From the cell containing the given text, extract its center point as (x, y) coordinate. 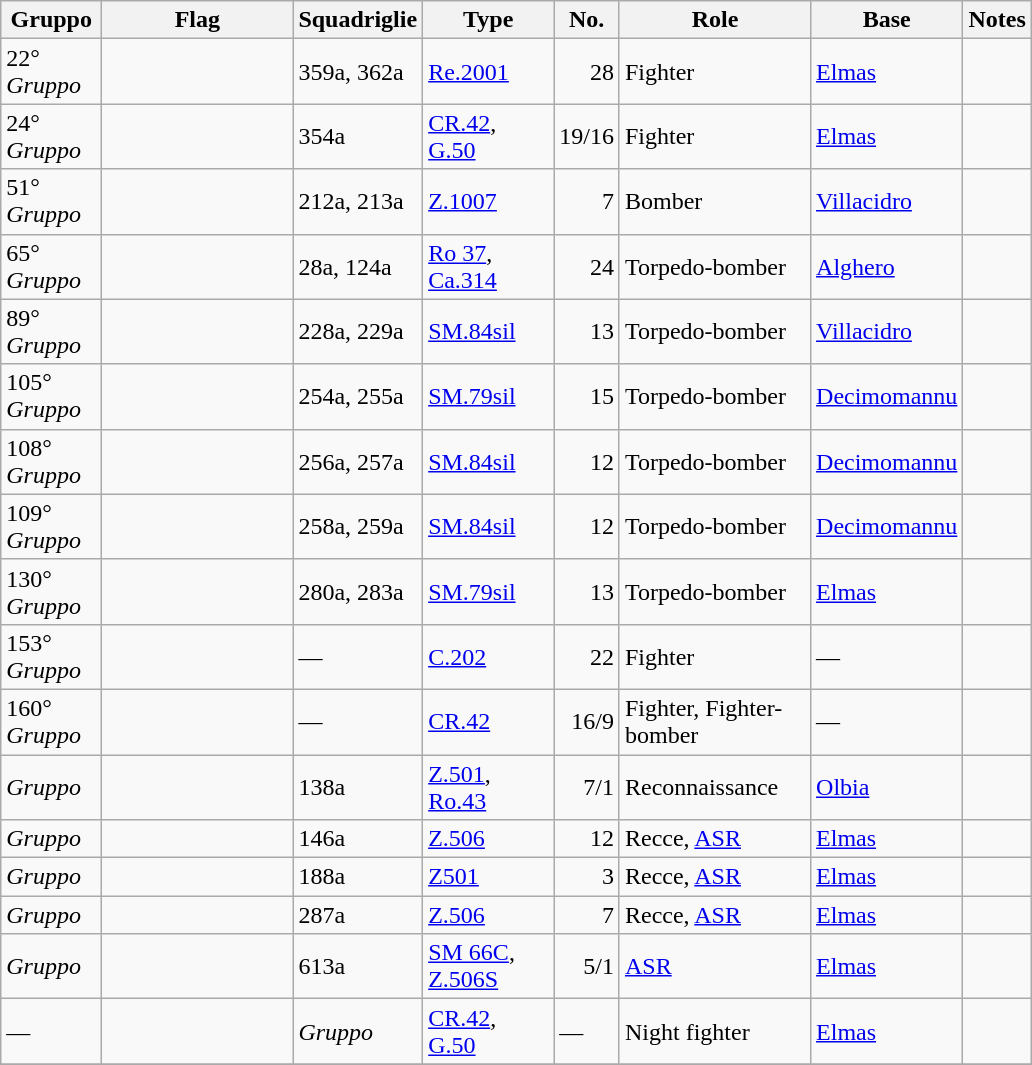
89° Gruppo (52, 332)
146a (358, 839)
7/1 (587, 786)
188a (358, 877)
22 (587, 656)
CR.42 (488, 722)
354a (358, 136)
212a, 213a (358, 202)
15 (587, 396)
613a (358, 966)
Z.501, Ro.43 (488, 786)
258a, 259a (358, 526)
Bomber (714, 202)
Z501 (488, 877)
256a, 257a (358, 462)
28a, 124a (358, 266)
359a, 362a (358, 72)
108° Gruppo (52, 462)
160° Gruppo (52, 722)
Squadriglie (358, 20)
Notes (997, 20)
153° Gruppo (52, 656)
287a (358, 915)
Fighter, Fighter-bomber (714, 722)
228a, 229a (358, 332)
130° Gruppo (52, 592)
24° Gruppo (52, 136)
24 (587, 266)
Z.1007 (488, 202)
280a, 283a (358, 592)
Ro 37, Ca.314 (488, 266)
254a, 255a (358, 396)
16/9 (587, 722)
Type (488, 20)
105° Gruppo (52, 396)
No. (587, 20)
Night fighter (714, 1032)
65° Gruppo (52, 266)
Re.2001 (488, 72)
ASR (714, 966)
3 (587, 877)
19/16 (587, 136)
Reconnaissance (714, 786)
5/1 (587, 966)
Olbia (887, 786)
Flag (198, 20)
28 (587, 72)
138a (358, 786)
22° Gruppo (52, 72)
C.202 (488, 656)
Alghero (887, 266)
51° Gruppo (52, 202)
109° Gruppo (52, 526)
SM 66C, Z.506S (488, 966)
Base (887, 20)
Role (714, 20)
